Identify which cell holds the provided text, then report its (x, y) central coordinate. 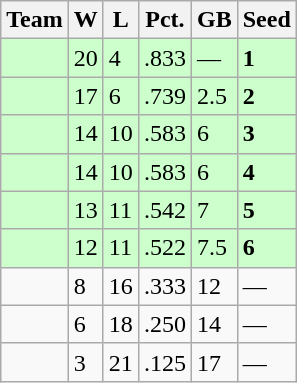
18 (120, 324)
13 (86, 210)
Pct. (164, 20)
.333 (164, 286)
20 (86, 58)
21 (120, 362)
2 (266, 96)
8 (86, 286)
.125 (164, 362)
2.5 (214, 96)
1 (266, 58)
Team (35, 20)
.250 (164, 324)
.522 (164, 248)
Seed (266, 20)
16 (120, 286)
7.5 (214, 248)
.833 (164, 58)
.739 (164, 96)
.542 (164, 210)
L (120, 20)
GB (214, 20)
5 (266, 210)
W (86, 20)
7 (214, 210)
